Identify which cell holds the provided text, then report its (X, Y) central coordinate. 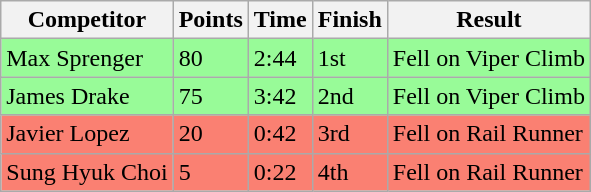
20 (210, 134)
Time (280, 20)
1st (350, 58)
Javier Lopez (87, 134)
James Drake (87, 96)
3:42 (280, 96)
5 (210, 172)
4th (350, 172)
Result (488, 20)
Sung Hyuk Choi (87, 172)
2:44 (280, 58)
75 (210, 96)
0:22 (280, 172)
Finish (350, 20)
80 (210, 58)
Max Sprenger (87, 58)
3rd (350, 134)
Points (210, 20)
0:42 (280, 134)
Competitor (87, 20)
2nd (350, 96)
